Capture the cell that displays the provided text and extract its [X, Y] central coordinate. 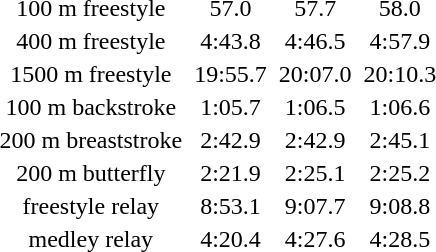
1:05.7 [231, 107]
19:55.7 [231, 74]
4:46.5 [315, 41]
8:53.1 [231, 206]
20:07.0 [315, 74]
9:07.7 [315, 206]
4:43.8 [231, 41]
2:21.9 [231, 173]
1:06.5 [315, 107]
2:25.1 [315, 173]
